Pinpoint the cell where the given text exists, returning its [x, y] midpoint coordinate. 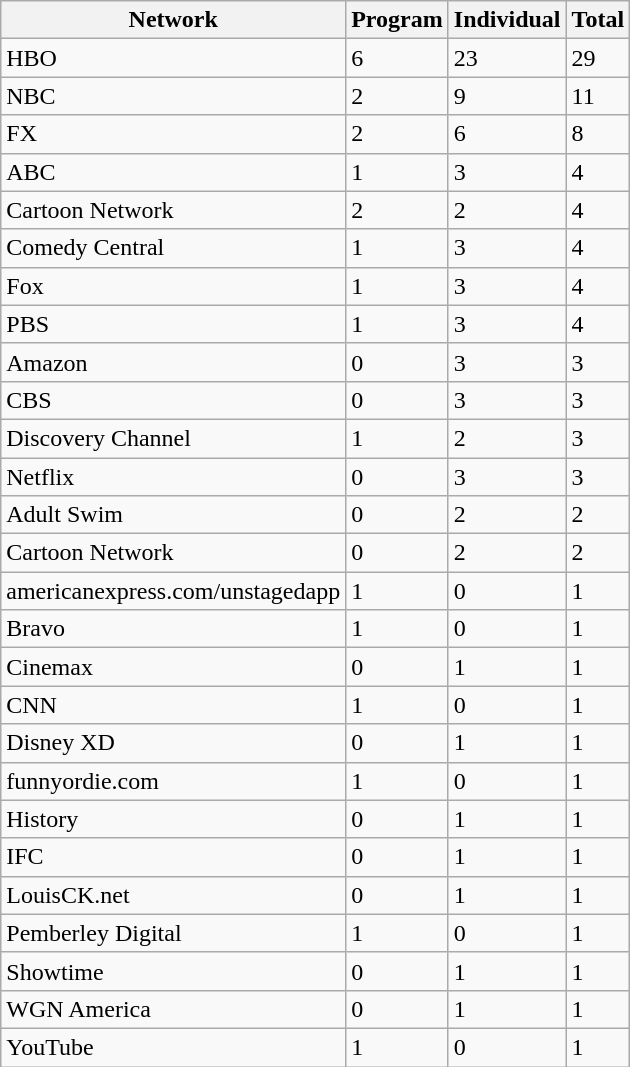
Fox [174, 286]
11 [598, 96]
Individual [507, 20]
Comedy Central [174, 248]
Disney XD [174, 743]
FX [174, 134]
Adult Swim [174, 515]
Netflix [174, 477]
29 [598, 58]
IFC [174, 857]
Discovery Channel [174, 438]
CBS [174, 400]
History [174, 819]
Bravo [174, 629]
Pemberley Digital [174, 933]
Amazon [174, 362]
Program [398, 20]
9 [507, 96]
NBC [174, 96]
Showtime [174, 971]
WGN America [174, 1009]
Cinemax [174, 667]
8 [598, 134]
PBS [174, 324]
funnyordie.com [174, 781]
LouisCK.net [174, 895]
HBO [174, 58]
americanexpress.com/unstagedapp [174, 591]
23 [507, 58]
YouTube [174, 1047]
CNN [174, 705]
ABC [174, 172]
Network [174, 20]
Total [598, 20]
